Return the [X, Y] coordinate for the center point of the cell that contains the specified text.  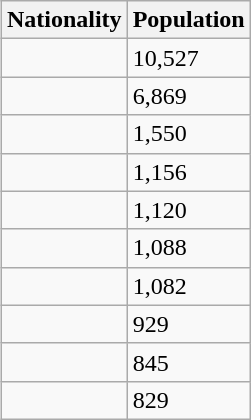
829 [188, 400]
1,550 [188, 134]
10,527 [188, 58]
929 [188, 324]
845 [188, 362]
Nationality [64, 20]
1,156 [188, 172]
1,088 [188, 248]
6,869 [188, 96]
1,120 [188, 210]
Population [188, 20]
1,082 [188, 286]
